Identify which cell holds the provided text, then report its (X, Y) central coordinate. 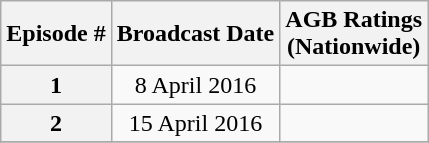
15 April 2016 (196, 123)
1 (56, 85)
AGB Ratings(Nationwide) (354, 34)
8 April 2016 (196, 85)
Broadcast Date (196, 34)
Episode # (56, 34)
2 (56, 123)
